Return the [X, Y] coordinate for the center point of the cell that contains the specified text.  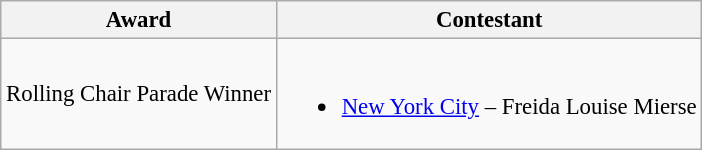
New York City – Freida Louise Mierse [489, 94]
Award [139, 20]
Rolling Chair Parade Winner [139, 94]
Contestant [489, 20]
